Return (X, Y) of the center of cell containing provided text 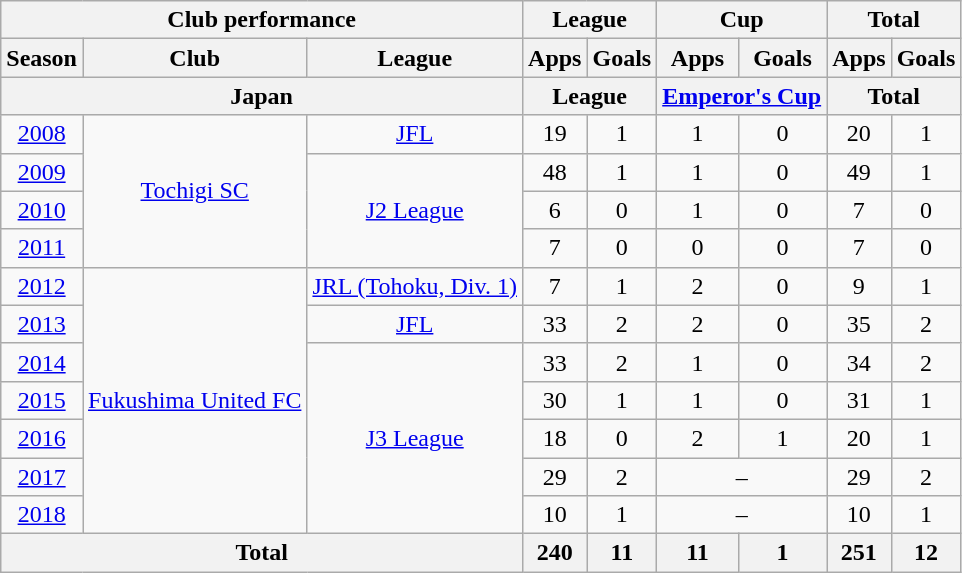
251 (859, 553)
Japan (262, 96)
2011 (42, 248)
19 (555, 134)
2010 (42, 210)
2017 (42, 477)
18 (555, 438)
2009 (42, 172)
31 (859, 400)
2018 (42, 515)
Cup (742, 20)
35 (859, 324)
2012 (42, 286)
J3 League (415, 438)
2016 (42, 438)
Club (194, 58)
JRL (Tohoku, Div. 1) (415, 286)
Tochigi SC (194, 191)
2014 (42, 362)
Fukushima United FC (194, 400)
6 (555, 210)
2008 (42, 134)
Season (42, 58)
48 (555, 172)
Club performance (262, 20)
2013 (42, 324)
30 (555, 400)
2015 (42, 400)
12 (926, 553)
Emperor's Cup (742, 96)
49 (859, 172)
9 (859, 286)
34 (859, 362)
240 (555, 553)
J2 League (415, 210)
